Determine the (X, Y) coordinate at the center of the cell enclosing the given text.  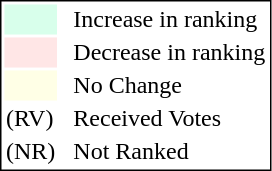
Decrease in ranking (170, 53)
Received Votes (170, 119)
(RV) (30, 119)
Not Ranked (170, 151)
Increase in ranking (170, 19)
(NR) (30, 151)
No Change (170, 85)
